Return [x, y] of the center of cell containing provided text 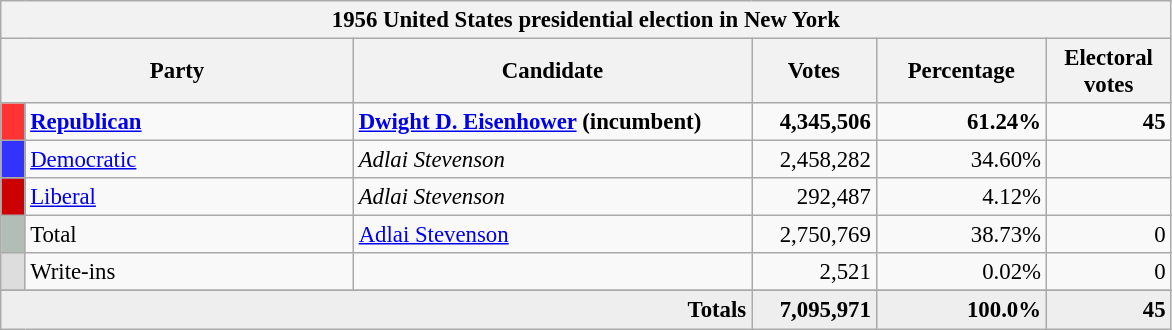
Totals [376, 310]
Liberal [189, 197]
38.73% [961, 235]
61.24% [961, 122]
1956 United States presidential election in New York [586, 20]
7,095,971 [814, 310]
Democratic [189, 160]
2,521 [814, 273]
100.0% [961, 310]
2,750,769 [814, 235]
4,345,506 [814, 122]
34.60% [961, 160]
Percentage [961, 72]
Electoral votes [1108, 72]
Total [189, 235]
Dwight D. Eisenhower (incumbent) [552, 122]
Votes [814, 72]
Republican [189, 122]
Candidate [552, 72]
2,458,282 [814, 160]
292,487 [814, 197]
Party [178, 72]
Write-ins [189, 273]
4.12% [961, 197]
0.02% [961, 273]
